Identify which cell holds the provided text, then report its [x, y] central coordinate. 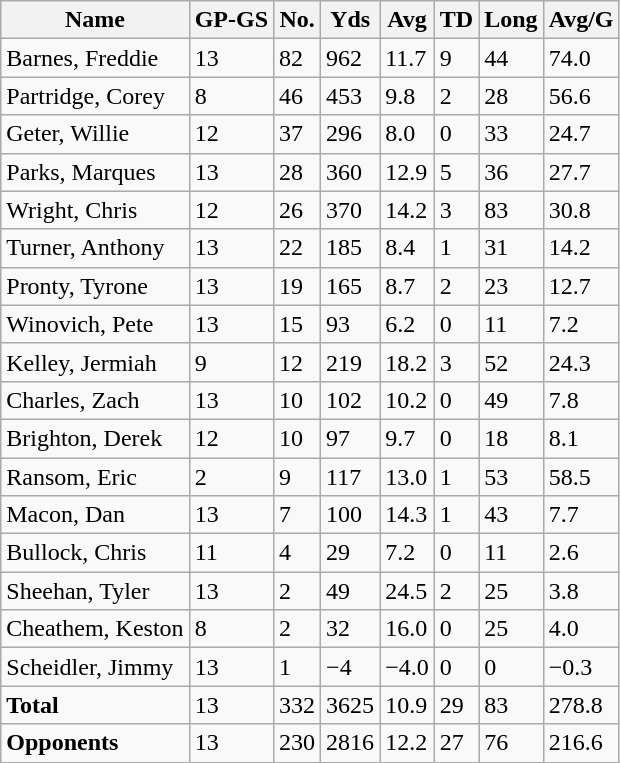
18.2 [408, 362]
Wright, Chris [95, 210]
27.7 [581, 172]
TD [456, 20]
76 [511, 743]
219 [350, 362]
53 [511, 477]
Total [95, 705]
30.8 [581, 210]
−0.3 [581, 667]
185 [350, 248]
10.9 [408, 705]
24.7 [581, 134]
93 [350, 324]
37 [298, 134]
44 [511, 58]
962 [350, 58]
8.4 [408, 248]
7.7 [581, 515]
14.3 [408, 515]
26 [298, 210]
43 [511, 515]
8.1 [581, 438]
97 [350, 438]
360 [350, 172]
9.8 [408, 96]
Avg [408, 20]
278.8 [581, 705]
4.0 [581, 629]
453 [350, 96]
3.8 [581, 591]
36 [511, 172]
Geter, Willie [95, 134]
Partridge, Corey [95, 96]
Opponents [95, 743]
27 [456, 743]
2.6 [581, 553]
Barnes, Freddie [95, 58]
117 [350, 477]
7 [298, 515]
24.3 [581, 362]
5 [456, 172]
22 [298, 248]
Brighton, Derek [95, 438]
216.6 [581, 743]
Cheathem, Keston [95, 629]
Name [95, 20]
52 [511, 362]
15 [298, 324]
12.7 [581, 286]
10.2 [408, 400]
56.6 [581, 96]
−4.0 [408, 667]
Avg/G [581, 20]
Sheehan, Tyler [95, 591]
Scheidler, Jimmy [95, 667]
GP-GS [231, 20]
332 [298, 705]
33 [511, 134]
74.0 [581, 58]
18 [511, 438]
32 [350, 629]
Long [511, 20]
Pronty, Tyrone [95, 286]
No. [298, 20]
230 [298, 743]
165 [350, 286]
58.5 [581, 477]
2816 [350, 743]
Charles, Zach [95, 400]
Kelley, Jermiah [95, 362]
6.2 [408, 324]
102 [350, 400]
100 [350, 515]
296 [350, 134]
24.5 [408, 591]
23 [511, 286]
12.2 [408, 743]
46 [298, 96]
82 [298, 58]
Yds [350, 20]
Macon, Dan [95, 515]
13.0 [408, 477]
12.9 [408, 172]
Bullock, Chris [95, 553]
16.0 [408, 629]
11.7 [408, 58]
8.0 [408, 134]
Parks, Marques [95, 172]
Winovich, Pete [95, 324]
Turner, Anthony [95, 248]
370 [350, 210]
19 [298, 286]
31 [511, 248]
9.7 [408, 438]
−4 [350, 667]
4 [298, 553]
7.8 [581, 400]
8.7 [408, 286]
Ransom, Eric [95, 477]
3625 [350, 705]
